Return the (X, Y) coordinate for the center point of the cell that contains the specified text.  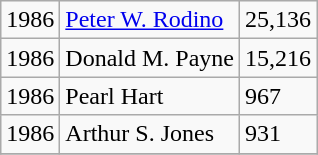
Donald M. Payne (150, 58)
15,216 (278, 58)
Arthur S. Jones (150, 134)
25,136 (278, 20)
967 (278, 96)
Pearl Hart (150, 96)
Peter W. Rodino (150, 20)
931 (278, 134)
